Provide the [X, Y] coordinate of the cell's center where the given text is located.  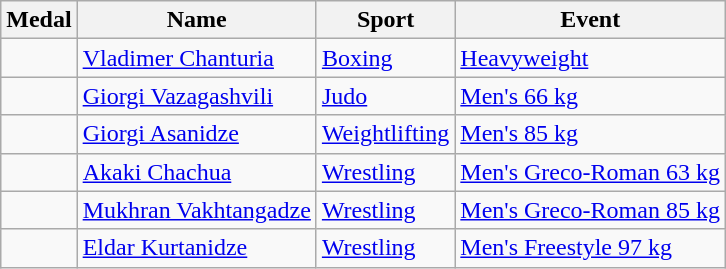
Giorgi Vazagashvili [196, 96]
Vladimer Chanturia [196, 58]
Weightlifting [385, 134]
Eldar Kurtanidze [196, 248]
Medal [39, 20]
Sport [385, 20]
Event [590, 20]
Akaki Chachua [196, 172]
Mukhran Vakhtangadze [196, 210]
Men's Greco-Roman 85 kg [590, 210]
Heavyweight [590, 58]
Boxing [385, 58]
Men's 85 kg [590, 134]
Giorgi Asanidze [196, 134]
Name [196, 20]
Men's Freestyle 97 kg [590, 248]
Men's Greco-Roman 63 kg [590, 172]
Men's 66 kg [590, 96]
Judo [385, 96]
